Capture the cell that displays the provided text and extract its (X, Y) central coordinate. 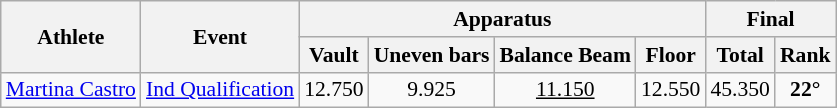
22° (806, 90)
Floor (670, 55)
11.150 (566, 90)
Event (220, 36)
Balance Beam (566, 55)
Vault (334, 55)
Uneven bars (432, 55)
9.925 (432, 90)
45.350 (740, 90)
Apparatus (502, 19)
Ind Qualification (220, 90)
Total (740, 55)
12.750 (334, 90)
Rank (806, 55)
Athlete (71, 36)
Martina Castro (71, 90)
12.550 (670, 90)
Final (770, 19)
